Capture the cell that displays the provided text and extract its [x, y] central coordinate. 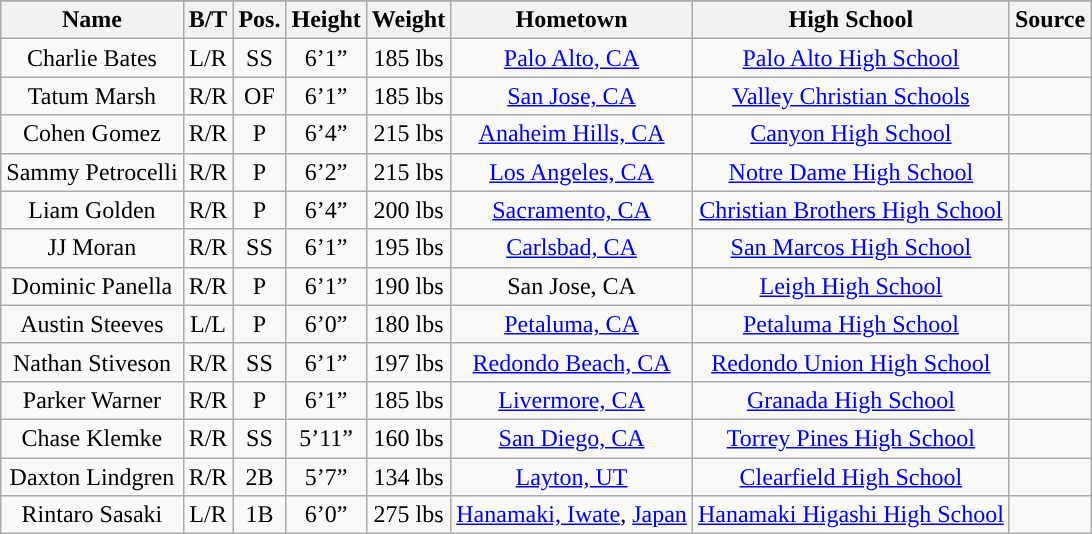
Height [326, 20]
Granada High School [850, 400]
Torrey Pines High School [850, 438]
Leigh High School [850, 286]
Hanamaki Higashi High School [850, 515]
275 lbs [408, 515]
L/L [208, 324]
Layton, UT [572, 477]
Anaheim Hills, CA [572, 134]
Notre Dame High School [850, 172]
Parker Warner [92, 400]
Hometown [572, 20]
Charlie Bates [92, 58]
Hanamaki, Iwate, Japan [572, 515]
Valley Christian Schools [850, 96]
Redondo Union High School [850, 362]
Source [1050, 20]
Nathan Stiveson [92, 362]
Sacramento, CA [572, 210]
Clearfield High School [850, 477]
180 lbs [408, 324]
Pos. [260, 20]
197 lbs [408, 362]
Carlsbad, CA [572, 248]
Tatum Marsh [92, 96]
Weight [408, 20]
Austin Steeves [92, 324]
2B [260, 477]
Petaluma High School [850, 324]
5’11” [326, 438]
Liam Golden [92, 210]
Cohen Gomez [92, 134]
1B [260, 515]
JJ Moran [92, 248]
195 lbs [408, 248]
Christian Brothers High School [850, 210]
160 lbs [408, 438]
B/T [208, 20]
190 lbs [408, 286]
San Marcos High School [850, 248]
Redondo Beach, CA [572, 362]
200 lbs [408, 210]
San Diego, CA [572, 438]
Canyon High School [850, 134]
Sammy Petrocelli [92, 172]
OF [260, 96]
Rintaro Sasaki [92, 515]
Livermore, CA [572, 400]
High School [850, 20]
134 lbs [408, 477]
Palo Alto, CA [572, 58]
Palo Alto High School [850, 58]
Los Angeles, CA [572, 172]
Petaluma, CA [572, 324]
Daxton Lindgren [92, 477]
6’2” [326, 172]
Chase Klemke [92, 438]
Dominic Panella [92, 286]
Name [92, 20]
5’7” [326, 477]
